Capture the cell that displays the provided text and extract its [x, y] central coordinate. 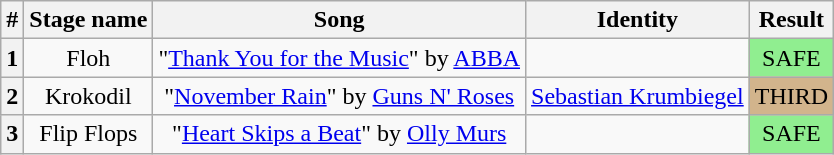
Song [340, 20]
Identity [638, 20]
# [12, 20]
1 [12, 58]
Stage name [88, 20]
"Heart Skips a Beat" by Olly Murs [340, 134]
Krokodil [88, 96]
Floh [88, 58]
THIRD [791, 96]
Flip Flops [88, 134]
Result [791, 20]
3 [12, 134]
2 [12, 96]
"November Rain" by Guns N' Roses [340, 96]
Sebastian Krumbiegel [638, 96]
"Thank You for the Music" by ABBA [340, 58]
